Determine the (X, Y) coordinate at the center of the cell enclosing the given text.  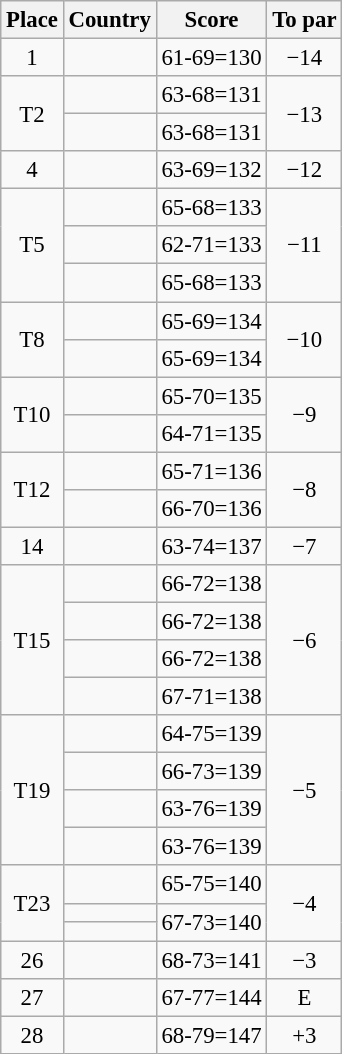
66-73=139 (212, 772)
T2 (32, 114)
65-70=135 (212, 396)
14 (32, 546)
62-71=133 (212, 245)
T19 (32, 790)
E (304, 997)
1 (32, 58)
Country (110, 20)
Place (32, 20)
T15 (32, 640)
63-69=132 (212, 170)
63-74=137 (212, 546)
68-79=147 (212, 1035)
T12 (32, 490)
−7 (304, 546)
27 (32, 997)
−14 (304, 58)
Score (212, 20)
T5 (32, 246)
T10 (32, 414)
26 (32, 960)
61-69=130 (212, 58)
67-77=144 (212, 997)
−4 (304, 904)
66-70=136 (212, 509)
−8 (304, 490)
64-71=135 (212, 433)
T8 (32, 340)
64-75=139 (212, 734)
28 (32, 1035)
67-71=138 (212, 697)
T23 (32, 904)
To par (304, 20)
4 (32, 170)
−3 (304, 960)
68-73=141 (212, 960)
67-73=140 (212, 922)
−10 (304, 340)
−13 (304, 114)
−12 (304, 170)
−5 (304, 790)
−9 (304, 414)
+3 (304, 1035)
65-75=140 (212, 885)
65-71=136 (212, 471)
−6 (304, 640)
−11 (304, 246)
